Pinpoint the cell where the given text exists, returning its [X, Y] midpoint coordinate. 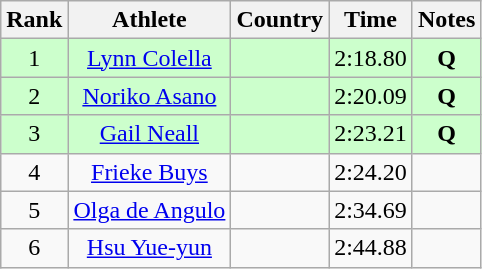
2:44.88 [371, 248]
Frieke Buys [150, 172]
Rank [34, 20]
4 [34, 172]
5 [34, 210]
2:24.20 [371, 172]
2:34.69 [371, 210]
1 [34, 58]
2 [34, 96]
2:23.21 [371, 134]
Hsu Yue-yun [150, 248]
Country [280, 20]
Gail Neall [150, 134]
6 [34, 248]
Olga de Angulo [150, 210]
Athlete [150, 20]
2:20.09 [371, 96]
Noriko Asano [150, 96]
Notes [446, 20]
3 [34, 134]
Time [371, 20]
2:18.80 [371, 58]
Lynn Colella [150, 58]
